Output the [x, y] coordinate of the center of the cell containing the given text.  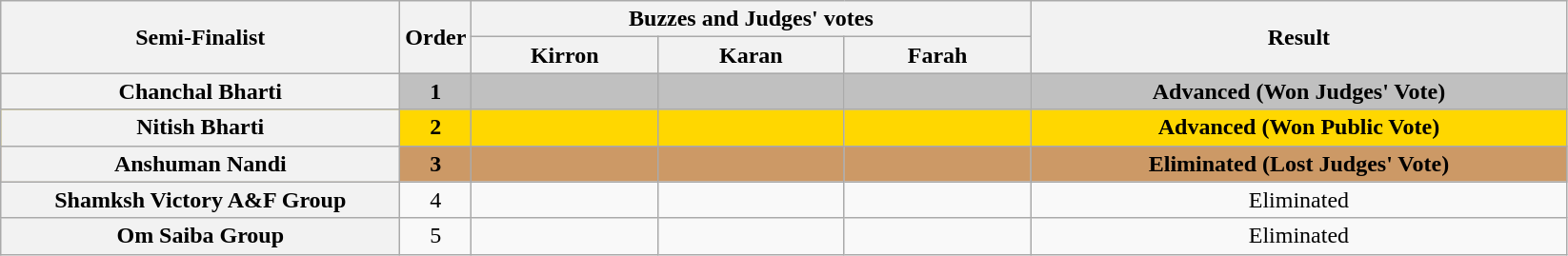
Anshuman Nandi [200, 164]
2 [436, 128]
4 [436, 200]
Semi-Finalist [200, 37]
3 [436, 164]
Kirron [565, 55]
Karan [752, 55]
Advanced (Won Public Vote) [1299, 128]
Order [436, 37]
Shamksh Victory A&F Group [200, 200]
1 [436, 91]
Nitish Bharti [200, 128]
Result [1299, 37]
Chanchal Bharti [200, 91]
Buzzes and Judges' votes [751, 19]
Farah [937, 55]
Eliminated (Lost Judges' Vote) [1299, 164]
Advanced (Won Judges' Vote) [1299, 91]
Om Saiba Group [200, 236]
5 [436, 236]
